Extract the [X, Y] coordinate from the center of the cell holding the provided text.  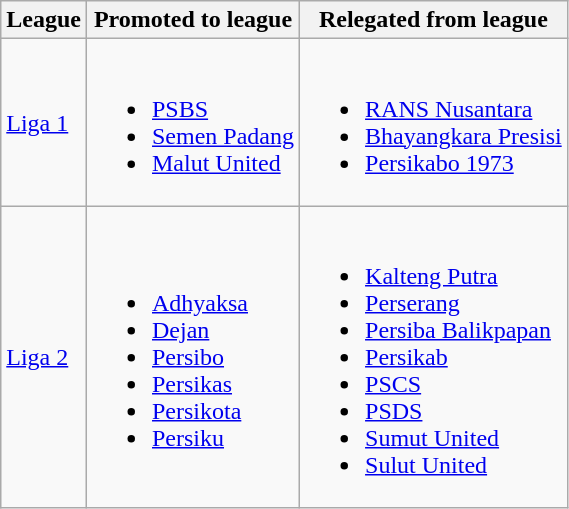
League [44, 20]
Promoted to league [192, 20]
RANS NusantaraBhayangkara PresisiPersikabo 1973 [434, 122]
AdhyaksaDejanPersiboPersikasPersikotaPersiku [192, 357]
Kalteng PutraPerserangPersiba BalikpapanPersikabPSCSPSDSSumut UnitedSulut United [434, 357]
Relegated from league [434, 20]
Liga 2 [44, 357]
PSBSSemen PadangMalut United [192, 122]
Liga 1 [44, 122]
